Pinpoint the cell where the given text exists, returning its [X, Y] midpoint coordinate. 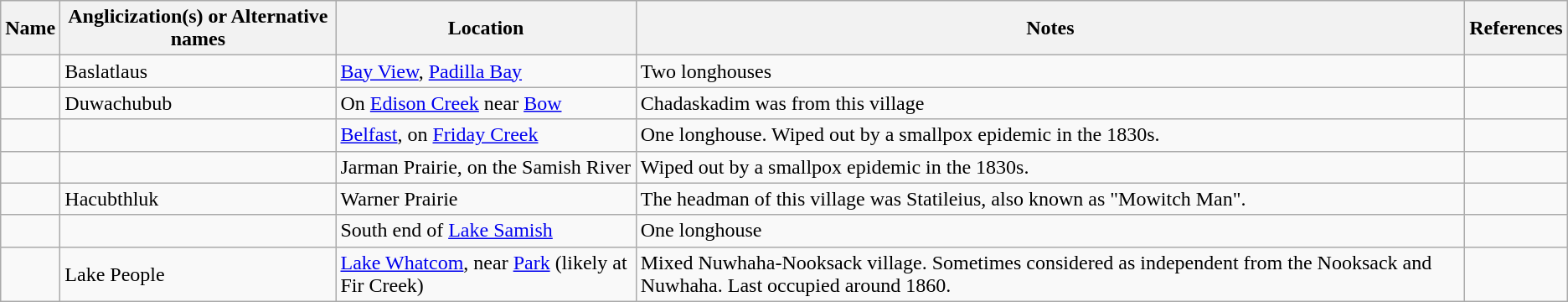
Baslatlaus [198, 71]
Location [486, 29]
References [1516, 29]
On Edison Creek near Bow [486, 103]
Mixed Nuwhaha-Nooksack village. Sometimes considered as independent from the Nooksack and Nuwhaha. Last occupied around 1860. [1050, 273]
One longhouse [1050, 231]
Lake People [198, 273]
Duwachubub [198, 103]
Name [30, 29]
Anglicization(s) or Alternative names [198, 29]
Notes [1050, 29]
Jarman Prairie, on the Samish River [486, 167]
Hacubthluk [198, 199]
Belfast, on Friday Creek [486, 135]
Wiped out by a smallpox epidemic in the 1830s. [1050, 167]
The headman of this village was Statileius, also known as "Mowitch Man". [1050, 199]
Chadaskadim was from this village [1050, 103]
Two longhouses [1050, 71]
Bay View, Padilla Bay [486, 71]
Warner Prairie [486, 199]
South end of Lake Samish [486, 231]
One longhouse. Wiped out by a smallpox epidemic in the 1830s. [1050, 135]
Lake Whatcom, near Park (likely at Fir Creek) [486, 273]
